Scan for the cell matching the given text and deliver its (x, y) coordinate at center. 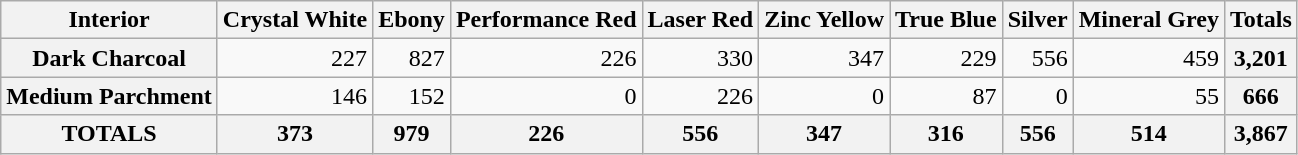
Performance Red (546, 20)
TOTALS (110, 134)
Medium Parchment (110, 96)
146 (294, 96)
Ebony (412, 20)
Laser Red (700, 20)
55 (1148, 96)
3,201 (1260, 58)
330 (700, 58)
Mineral Grey (1148, 20)
514 (1148, 134)
Zinc Yellow (824, 20)
Crystal White (294, 20)
Silver (1038, 20)
152 (412, 96)
316 (946, 134)
827 (412, 58)
459 (1148, 58)
Interior (110, 20)
3,867 (1260, 134)
Totals (1260, 20)
373 (294, 134)
87 (946, 96)
229 (946, 58)
979 (412, 134)
True Blue (946, 20)
666 (1260, 96)
Dark Charcoal (110, 58)
227 (294, 58)
